Capture the cell that displays the provided text and extract its (X, Y) central coordinate. 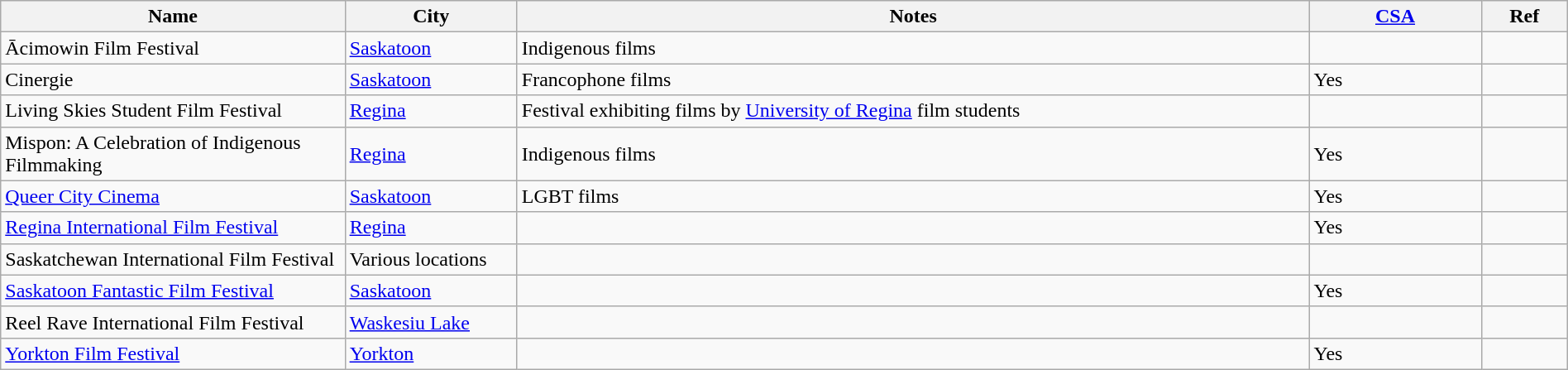
CSA (1395, 17)
Living Skies Student Film Festival (173, 111)
Ref (1524, 17)
Saskatchewan International Film Festival (173, 259)
Yorkton (431, 353)
Ācimowin Film Festival (173, 48)
Notes (913, 17)
Various locations (431, 259)
Mispon: A Celebration of Indigenous Filmmaking (173, 154)
Festival exhibiting films by University of Regina film students (913, 111)
Regina International Film Festival (173, 228)
City (431, 17)
Saskatoon Fantastic Film Festival (173, 291)
Reel Rave International Film Festival (173, 322)
Cinergie (173, 79)
Francophone films (913, 79)
Yorkton Film Festival (173, 353)
LGBT films (913, 196)
Queer City Cinema (173, 196)
Waskesiu Lake (431, 322)
Name (173, 17)
